Pinpoint the cell where the given text exists, returning its [x, y] midpoint coordinate. 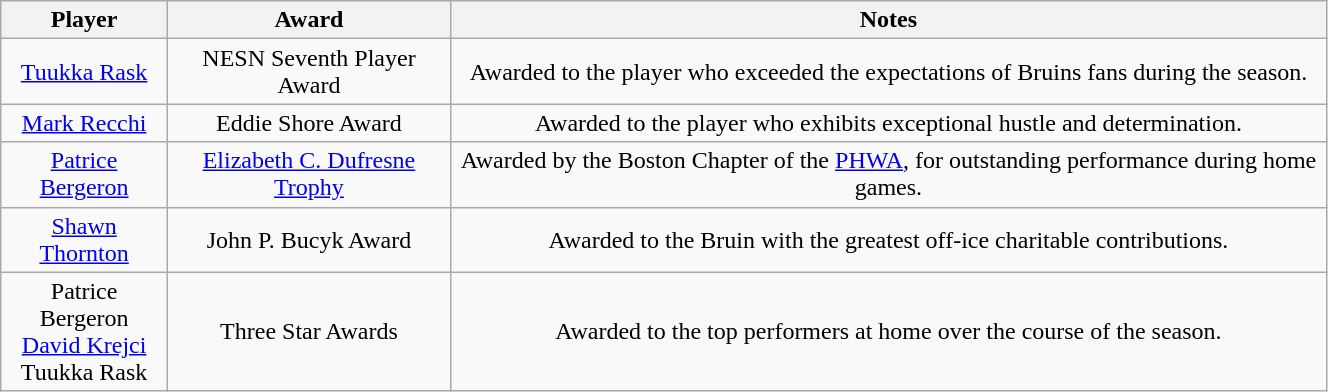
Awarded to the top performers at home over the course of the season. [888, 332]
Patrice Bergeron [84, 174]
Player [84, 20]
John P. Bucyk Award [308, 240]
Awarded to the player who exceeded the expectations of Bruins fans during the season. [888, 72]
Shawn Thornton [84, 240]
Three Star Awards [308, 332]
Tuukka Rask [84, 72]
Award [308, 20]
Elizabeth C. Dufresne Trophy [308, 174]
NESN Seventh Player Award [308, 72]
Mark Recchi [84, 123]
Notes [888, 20]
Awarded by the Boston Chapter of the PHWA, for outstanding performance during home games. [888, 174]
Awarded to the player who exhibits exceptional hustle and determination. [888, 123]
Eddie Shore Award [308, 123]
Patrice BergeronDavid KrejciTuukka Rask [84, 332]
Awarded to the Bruin with the greatest off-ice charitable contributions. [888, 240]
